Return [X, Y] of the center of cell containing provided text 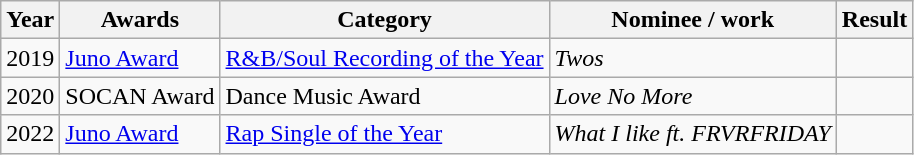
2019 [30, 58]
Year [30, 20]
2022 [30, 134]
2020 [30, 96]
Category [384, 20]
Nominee / work [692, 20]
Rap Single of the Year [384, 134]
What I like ft. FRVRFRIDAY [692, 134]
Result [874, 20]
Twos [692, 58]
Dance Music Award [384, 96]
Love No More [692, 96]
SOCAN Award [140, 96]
Awards [140, 20]
R&B/Soul Recording of the Year [384, 58]
